Determine the [X, Y] coordinate at the center of the cell enclosing the given text.  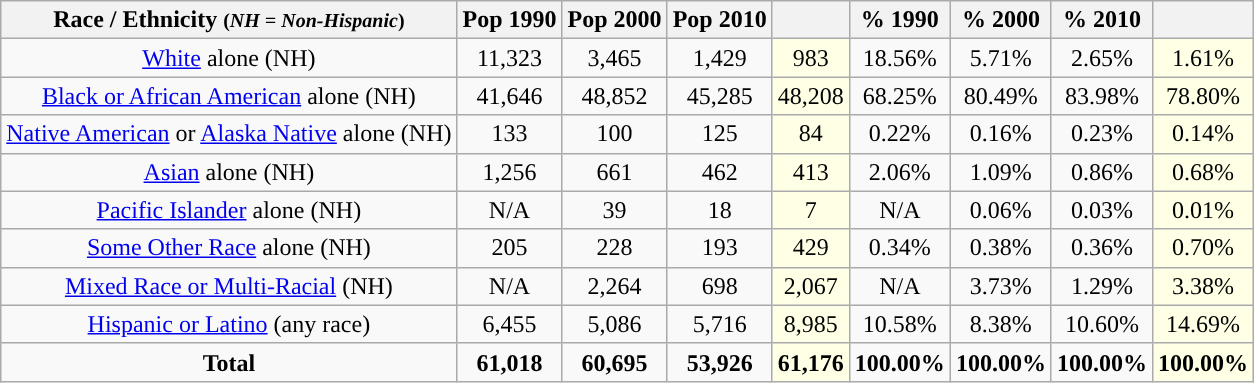
228 [614, 248]
3.38% [1202, 286]
125 [720, 134]
10.58% [900, 324]
Total [229, 362]
Pop 2010 [720, 20]
48,208 [810, 96]
3.73% [1000, 286]
0.70% [1202, 248]
60,695 [614, 362]
% 2000 [1000, 20]
% 1990 [900, 20]
0.86% [1102, 172]
193 [720, 248]
18.56% [900, 58]
48,852 [614, 96]
Native American or Alaska Native alone (NH) [229, 134]
% 2010 [1102, 20]
Pacific Islander alone (NH) [229, 210]
1,429 [720, 58]
14.69% [1202, 324]
2.65% [1102, 58]
100 [614, 134]
8,985 [810, 324]
Hispanic or Latino (any race) [229, 324]
0.06% [1000, 210]
661 [614, 172]
Some Other Race alone (NH) [229, 248]
1.09% [1000, 172]
1.61% [1202, 58]
983 [810, 58]
2,067 [810, 286]
0.16% [1000, 134]
698 [720, 286]
0.22% [900, 134]
80.49% [1000, 96]
Pop 2000 [614, 20]
5,086 [614, 324]
2,264 [614, 286]
Race / Ethnicity (NH = Non-Hispanic) [229, 20]
41,646 [510, 96]
84 [810, 134]
83.98% [1102, 96]
61,176 [810, 362]
Asian alone (NH) [229, 172]
45,285 [720, 96]
3,465 [614, 58]
61,018 [510, 362]
462 [720, 172]
10.60% [1102, 324]
5.71% [1000, 58]
205 [510, 248]
68.25% [900, 96]
2.06% [900, 172]
Black or African American alone (NH) [229, 96]
0.38% [1000, 248]
39 [614, 210]
0.14% [1202, 134]
6,455 [510, 324]
5,716 [720, 324]
7 [810, 210]
Pop 1990 [510, 20]
78.80% [1202, 96]
429 [810, 248]
0.01% [1202, 210]
Mixed Race or Multi-Racial (NH) [229, 286]
1,256 [510, 172]
53,926 [720, 362]
11,323 [510, 58]
8.38% [1000, 324]
0.34% [900, 248]
133 [510, 134]
1.29% [1102, 286]
0.23% [1102, 134]
0.03% [1102, 210]
0.36% [1102, 248]
413 [810, 172]
0.68% [1202, 172]
White alone (NH) [229, 58]
18 [720, 210]
